Extract the (X, Y) coordinate from the center of the cell holding the provided text.  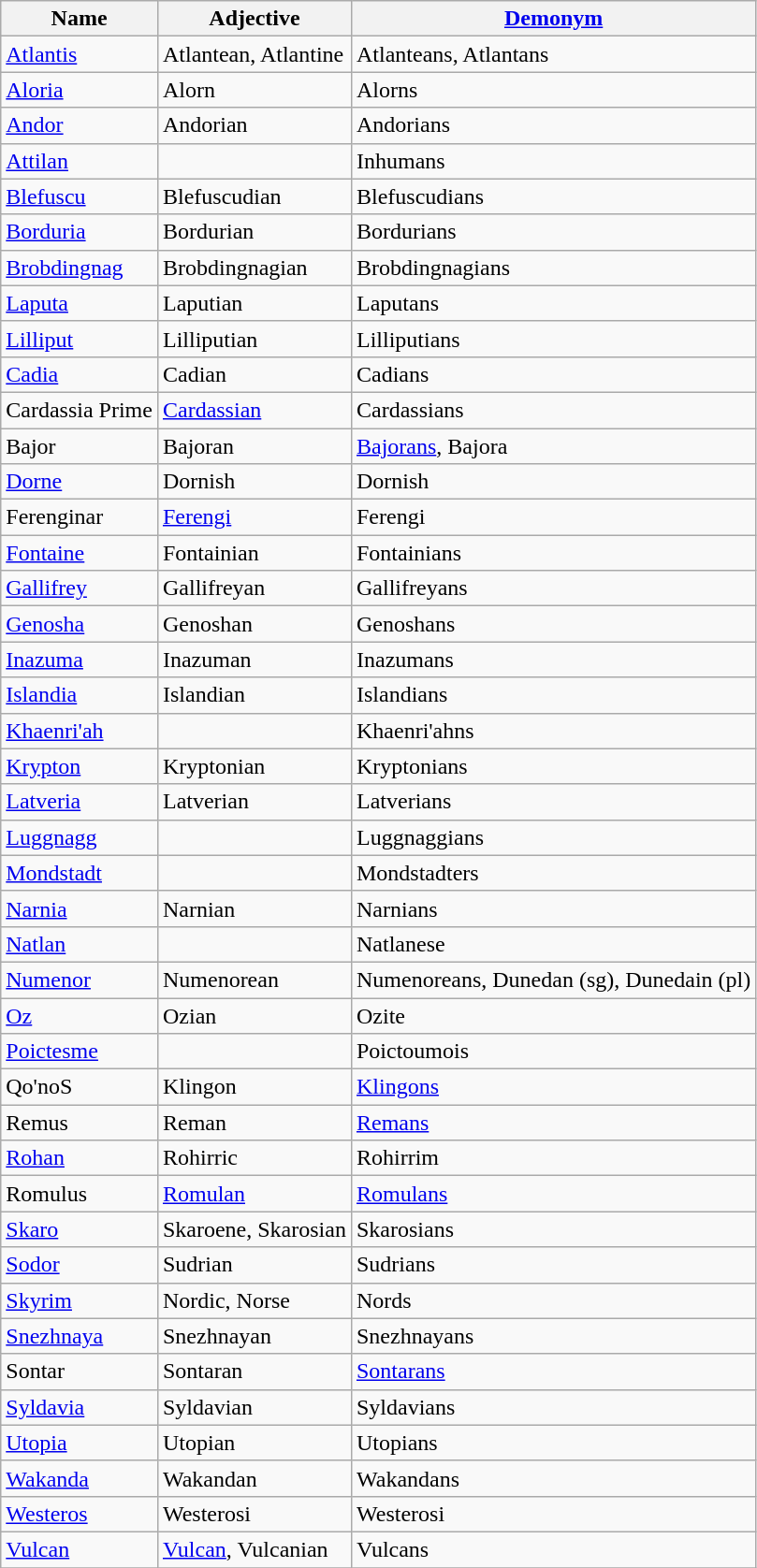
Numenorean (255, 980)
Inazumans (553, 660)
Latverian (255, 802)
Khaenri'ahns (553, 731)
Bajorans, Bajora (553, 446)
Syldavians (553, 1407)
Skyrim (80, 1300)
Romulus (80, 1194)
Laputa (80, 303)
Kryptonians (553, 766)
Romulans (553, 1194)
Numenor (80, 980)
Cadia (80, 374)
Wakanda (80, 1478)
Laputans (553, 303)
Poictesme (80, 1052)
Narnians (553, 908)
Rohirric (255, 1158)
Blefuscudian (255, 196)
Bajoran (255, 446)
Laputian (255, 303)
Genoshan (255, 624)
Narnian (255, 908)
Natlanese (553, 944)
Remus (80, 1123)
Brobdingnag (80, 268)
Lilliput (80, 339)
Bordurian (255, 232)
Attilan (80, 161)
Snezhnayan (255, 1336)
Cardassians (553, 410)
Sontarans (553, 1372)
Luggnaggians (553, 837)
Gallifreyans (553, 588)
Andor (80, 125)
Sudrians (553, 1265)
Dorne (80, 482)
Wakandans (553, 1478)
Kryptonian (255, 766)
Genoshans (553, 624)
Sontar (80, 1372)
Islandian (255, 695)
Mondstadters (553, 873)
Andorian (255, 125)
Poictoumois (553, 1052)
Nordic, Norse (255, 1300)
Mondstadt (80, 873)
Cadian (255, 374)
Borduria (80, 232)
Inazuman (255, 660)
Wakandan (255, 1478)
Klingon (255, 1087)
Brobdingnagian (255, 268)
Ferenginar (80, 517)
Vulcan, Vulcanian (255, 1549)
Fontaine (80, 553)
Atlanteans, Atlantans (553, 54)
Cadians (553, 374)
Inazuma (80, 660)
Blefuscu (80, 196)
Adjective (255, 19)
Nords (553, 1300)
Utopians (553, 1443)
Skaro (80, 1229)
Inhumans (553, 161)
Gallifrey (80, 588)
Vulcan (80, 1549)
Klingons (553, 1087)
Utopia (80, 1443)
Reman (255, 1123)
Lilliputians (553, 339)
Cardassia Prime (80, 410)
Snezhnayans (553, 1336)
Gallifreyan (255, 588)
Ozian (255, 1015)
Romulan (255, 1194)
Snezhnaya (80, 1336)
Demonym (553, 19)
Ozite (553, 1015)
Luggnagg (80, 837)
Islandia (80, 695)
Atlantean, Atlantine (255, 54)
Blefuscudians (553, 196)
Numenoreans, Dunedan (sg), Dunedain (pl) (553, 980)
Cardassian (255, 410)
Sontaran (255, 1372)
Skaroene, Skarosian (255, 1229)
Fontainian (255, 553)
Skarosians (553, 1229)
Syldavia (80, 1407)
Oz (80, 1015)
Qo'noS (80, 1087)
Islandians (553, 695)
Aloria (80, 90)
Bordurians (553, 232)
Fontainians (553, 553)
Narnia (80, 908)
Khaenri'ah (80, 731)
Atlantis (80, 54)
Utopian (255, 1443)
Krypton (80, 766)
Latverians (553, 802)
Westeros (80, 1514)
Bajor (80, 446)
Genosha (80, 624)
Brobdingnagians (553, 268)
Rohan (80, 1158)
Natlan (80, 944)
Syldavian (255, 1407)
Vulcans (553, 1549)
Rohirrim (553, 1158)
Sudrian (255, 1265)
Alorns (553, 90)
Remans (553, 1123)
Name (80, 19)
Alorn (255, 90)
Sodor (80, 1265)
Lilliputian (255, 339)
Latveria (80, 802)
Andorians (553, 125)
